Search for the cell housing the specified text and yield its (x, y) center coordinate. 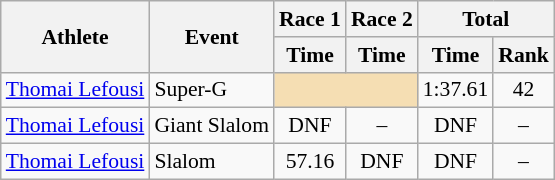
Athlete (76, 36)
1:37.61 (456, 90)
Event (212, 36)
42 (524, 90)
Race 1 (310, 19)
Giant Slalom (212, 126)
57.16 (310, 162)
Super-G (212, 90)
Slalom (212, 162)
Rank (524, 55)
Total (486, 19)
Race 2 (382, 19)
